Capture the cell that displays the provided text and extract its [x, y] central coordinate. 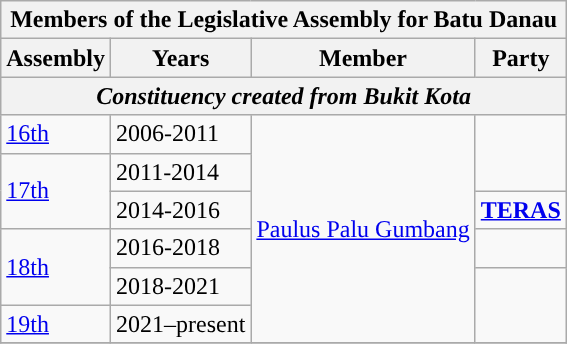
2006-2011 [180, 134]
Years [180, 58]
18th [56, 267]
Member [363, 58]
2018-2021 [180, 286]
Assembly [56, 58]
Constituency created from Bukit Kota [284, 96]
Members of the Legislative Assembly for Batu Danau [284, 20]
TERAS [520, 210]
19th [56, 324]
Party [520, 58]
17th [56, 191]
16th [56, 134]
2014-2016 [180, 210]
2016-2018 [180, 248]
2011-2014 [180, 172]
Paulus Palu Gumbang [363, 229]
2021–present [180, 324]
